Output the [X, Y] coordinate of the center of the cell containing the given text.  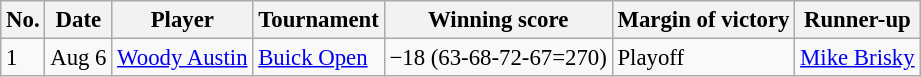
Aug 6 [78, 58]
1 [23, 58]
Runner-up [858, 20]
Tournament [318, 20]
Buick Open [318, 58]
Player [182, 20]
Date [78, 20]
−18 (63-68-72-67=270) [498, 58]
Playoff [704, 58]
Winning score [498, 20]
No. [23, 20]
Mike Brisky [858, 58]
Woody Austin [182, 58]
Margin of victory [704, 20]
